Capture the cell that displays the provided text and extract its [x, y] central coordinate. 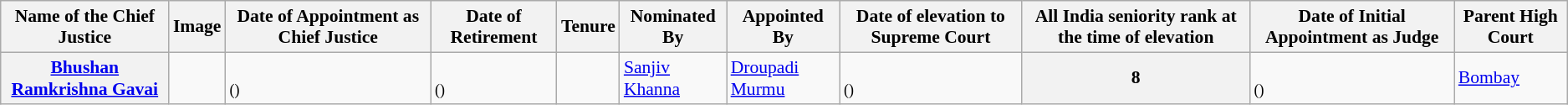
Tenure [589, 27]
Bombay [1510, 77]
Nominated By [673, 27]
Bhushan Ramkrishna Gavai [85, 77]
Date of Initial Appointment as Judge [1352, 27]
Image [197, 27]
8 [1136, 77]
All India seniority rank at the time of elevation [1136, 27]
Droupadi Murmu [783, 77]
Date of Appointment as Chief Justice [328, 27]
Appointed By [783, 27]
Sanjiv Khanna [673, 77]
Parent High Court [1510, 27]
Name of the Chief Justice [85, 27]
Date of elevation to Supreme Court [931, 27]
Date of Retirement [493, 27]
